Output the [X, Y] coordinate of the center of the cell containing the given text.  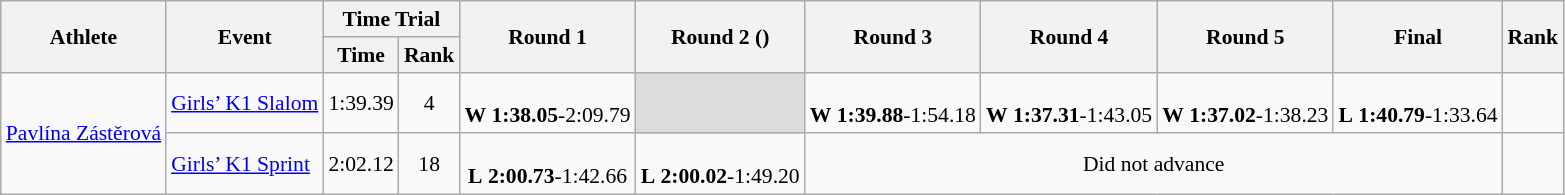
Final [1418, 36]
W 1:37.31-1:43.05 [1069, 102]
W 1:37.02-1:38.23 [1245, 102]
Pavlína Zástěrová [84, 133]
Event [244, 36]
W 1:38.05-2:09.79 [547, 102]
L 2:00.02-1:49.20 [720, 164]
Did not advance [1154, 164]
Time [360, 55]
Girls’ K1 Slalom [244, 102]
L 1:40.79-1:33.64 [1418, 102]
Athlete [84, 36]
18 [430, 164]
Round 2 () [720, 36]
Round 1 [547, 36]
2:02.12 [360, 164]
1:39.39 [360, 102]
Girls’ K1 Sprint [244, 164]
Time Trial [391, 19]
Round 4 [1069, 36]
L 2:00.73-1:42.66 [547, 164]
Round 5 [1245, 36]
4 [430, 102]
Round 3 [893, 36]
W 1:39.88-1:54.18 [893, 102]
